Detect which cell encompasses the target text, then output its [x, y] center coordinate. 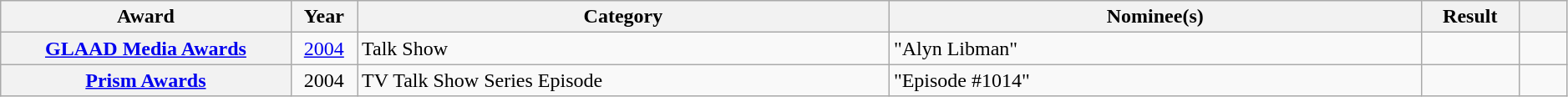
"Alyn Libman" [1154, 48]
GLAAD Media Awards [145, 48]
Category [623, 17]
Prism Awards [145, 80]
Result [1470, 17]
"Episode #1014" [1154, 80]
Nominee(s) [1154, 17]
Talk Show [623, 48]
Award [145, 17]
Year [324, 17]
TV Talk Show Series Episode [623, 80]
